Pinpoint the cell where the given text exists, returning its [x, y] midpoint coordinate. 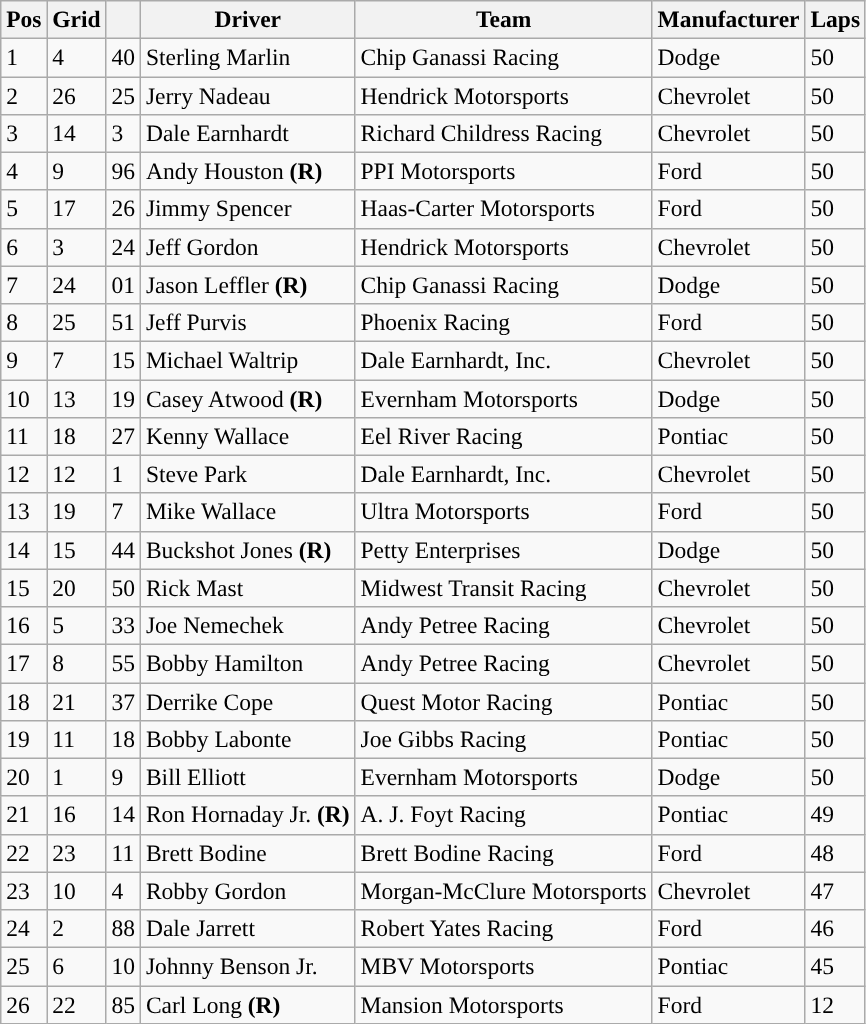
33 [123, 625]
55 [123, 663]
47 [836, 891]
Derrike Cope [248, 701]
Brett Bodine [248, 853]
Manufacturer [728, 19]
Jeff Gordon [248, 247]
Brett Bodine Racing [504, 853]
Morgan-McClure Motorsports [504, 891]
Johnny Benson Jr. [248, 966]
Jeff Purvis [248, 322]
Bobby Hamilton [248, 663]
Andy Houston (R) [248, 171]
Petty Enterprises [504, 550]
Dale Jarrett [248, 928]
Jimmy Spencer [248, 209]
Jason Leffler (R) [248, 285]
Driver [248, 19]
Robby Gordon [248, 891]
Casey Atwood (R) [248, 398]
PPI Motorsports [504, 171]
Steve Park [248, 474]
Eel River Racing [504, 436]
Bill Elliott [248, 777]
45 [836, 966]
Richard Childress Racing [504, 133]
Jerry Nadeau [248, 95]
51 [123, 322]
Laps [836, 19]
Joe Gibbs Racing [504, 739]
Phoenix Racing [504, 322]
46 [836, 928]
Robert Yates Racing [504, 928]
44 [123, 550]
Team [504, 19]
40 [123, 57]
Ultra Motorsports [504, 512]
Grid [76, 19]
Quest Motor Racing [504, 701]
Kenny Wallace [248, 436]
88 [123, 928]
96 [123, 171]
Dale Earnhardt [248, 133]
A. J. Foyt Racing [504, 815]
48 [836, 853]
Bobby Labonte [248, 739]
27 [123, 436]
Carl Long (R) [248, 1004]
Buckshot Jones (R) [248, 550]
Sterling Marlin [248, 57]
Mansion Motorsports [504, 1004]
85 [123, 1004]
MBV Motorsports [504, 966]
49 [836, 815]
01 [123, 285]
Mike Wallace [248, 512]
Haas-Carter Motorsports [504, 209]
Midwest Transit Racing [504, 588]
Ron Hornaday Jr. (R) [248, 815]
Joe Nemechek [248, 625]
Pos [24, 19]
Michael Waltrip [248, 360]
37 [123, 701]
Rick Mast [248, 588]
